Scan for the cell matching the given text and deliver its [x, y] coordinate at center. 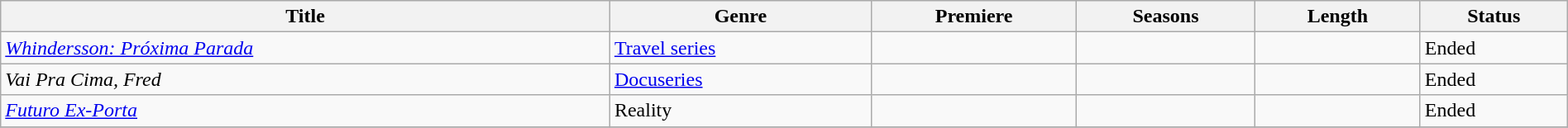
Status [1494, 17]
Title [306, 17]
Seasons [1166, 17]
Reality [740, 111]
Whindersson: Próxima Parada [306, 48]
Premiere [974, 17]
Docuseries [740, 79]
Length [1337, 17]
Travel series [740, 48]
Futuro Ex-Porta [306, 111]
Genre [740, 17]
Vai Pra Cima, Fred [306, 79]
